Determine the [x, y] coordinate at the center of the cell enclosing the given text.  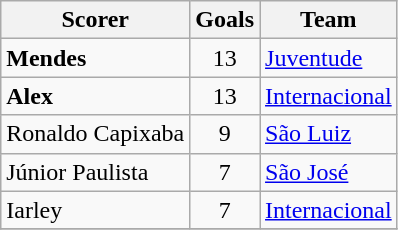
Alex [96, 96]
Juventude [329, 58]
9 [225, 134]
Iarley [96, 210]
Team [329, 20]
Júnior Paulista [96, 172]
São José [329, 172]
Mendes [96, 58]
Ronaldo Capixaba [96, 134]
Goals [225, 20]
Scorer [96, 20]
São Luiz [329, 134]
